Pinpoint the cell where the given text exists, returning its (x, y) midpoint coordinate. 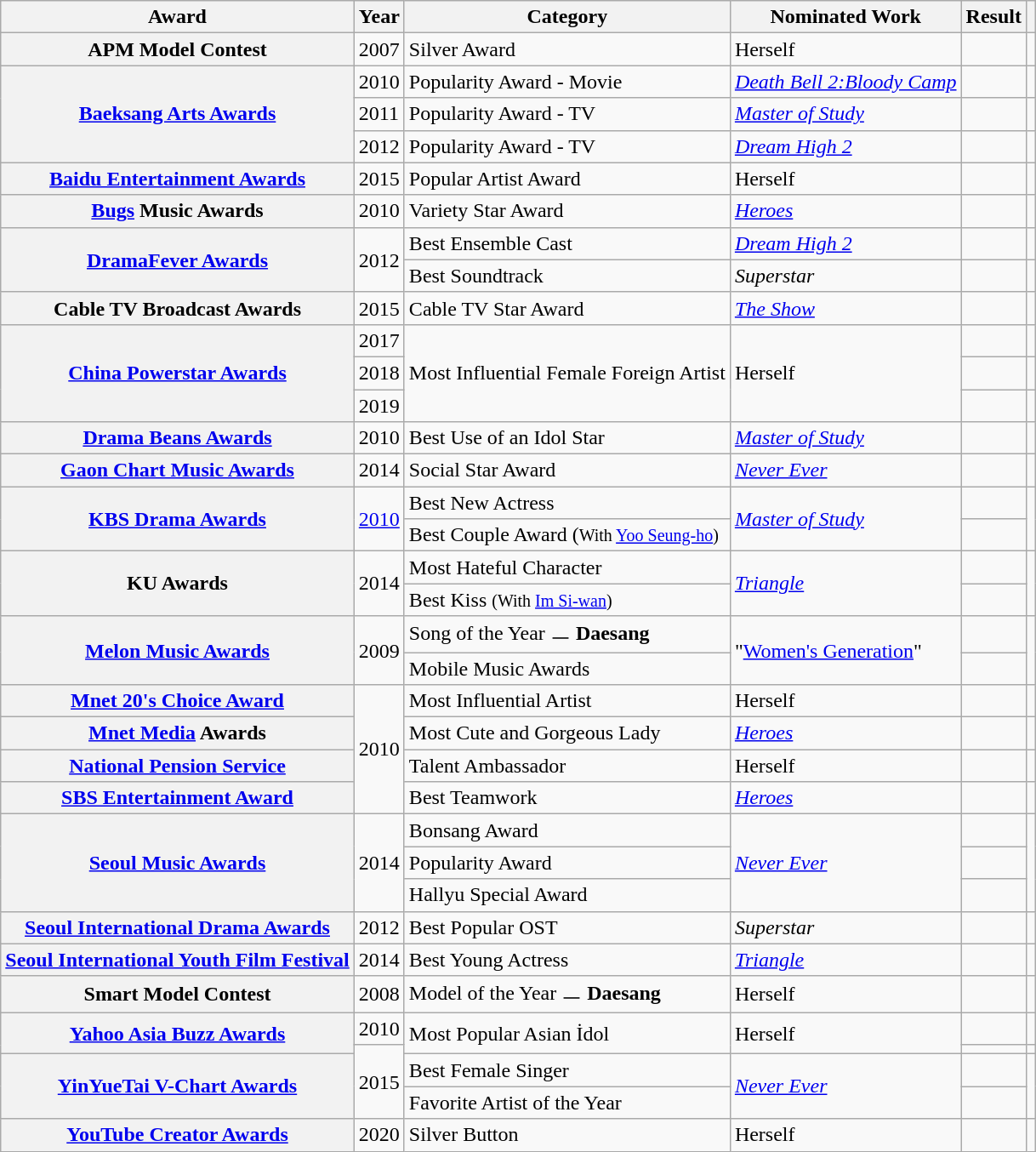
Baidu Entertainment Awards (178, 179)
Yahoo Asia Buzz Awards (178, 1033)
Bonsang Award (566, 830)
Social Star Award (566, 470)
2017 (379, 340)
Best Young Actress (566, 960)
Nominated Work (845, 17)
Silver Button (566, 1135)
KBS Drama Awards (178, 519)
Song of the Year ㅡ Daesang (566, 635)
Year (379, 17)
Bugs Music Awards (178, 211)
YouTube Creator Awards (178, 1135)
Cable TV Broadcast Awards (178, 308)
Favorite Artist of the Year (566, 1103)
Talent Ambassador (566, 766)
Most Hateful Character (566, 567)
Result (993, 17)
Cable TV Star Award (566, 308)
Mobile Music Awards (566, 668)
Mnet Media Awards (178, 733)
2020 (379, 1135)
Popularity Award - Movie (566, 82)
2008 (379, 994)
Best Popular OST (566, 927)
Silver Award (566, 49)
Drama Beans Awards (178, 438)
China Powerstar Awards (178, 373)
Best Female Singer (566, 1070)
Mnet 20's Choice Award (178, 701)
Most Cute and Gorgeous Lady (566, 733)
Model of the Year ㅡ Daesang (566, 994)
National Pension Service (178, 766)
2018 (379, 373)
KU Awards (178, 584)
Smart Model Contest (178, 994)
Popularity Award (566, 863)
Seoul International Youth Film Festival (178, 960)
Best Soundtrack (566, 276)
YinYueTai V-Chart Awards (178, 1086)
Death Bell 2:Bloody Camp (845, 82)
Most Influential Female Foreign Artist (566, 373)
Seoul International Drama Awards (178, 927)
Seoul Music Awards (178, 863)
Best Teamwork (566, 798)
Most Influential Artist (566, 701)
"Women's Generation" (845, 650)
DramaFever Awards (178, 259)
2011 (379, 114)
2009 (379, 650)
Best Couple Award (With Yoo Seung-ho) (566, 535)
Best New Actress (566, 503)
Baeksang Arts Awards (178, 114)
Award (178, 17)
2019 (379, 406)
APM Model Contest (178, 49)
Most Popular Asian İdol (566, 1033)
Melon Music Awards (178, 650)
The Show (845, 308)
Variety Star Award (566, 211)
Popular Artist Award (566, 179)
Best Use of an Idol Star (566, 438)
Best Kiss (With Im Si-wan) (566, 600)
SBS Entertainment Award (178, 798)
Hallyu Special Award (566, 895)
Gaon Chart Music Awards (178, 470)
Category (566, 17)
Best Ensemble Cast (566, 243)
2007 (379, 49)
